Find where the given text appears and provide that cell's center as (X, Y) coordinate. 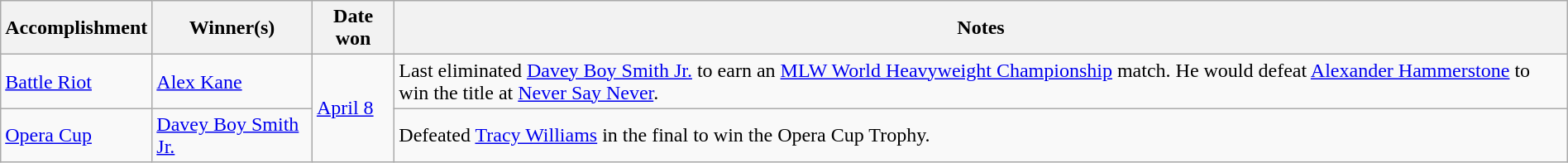
Alex Kane (232, 81)
Opera Cup (76, 136)
April 8 (352, 108)
Accomplishment (76, 28)
Defeated Tracy Williams in the final to win the Opera Cup Trophy. (981, 136)
Date won (352, 28)
Winner(s) (232, 28)
Davey Boy Smith Jr. (232, 136)
Notes (981, 28)
Battle Riot (76, 81)
